Detect which cell encompasses the target text, then output its [x, y] center coordinate. 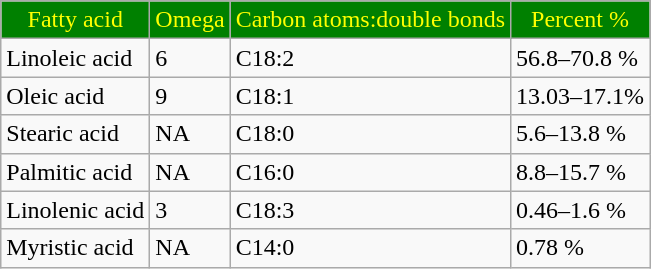
0.78 % [580, 248]
56.8–70.8 % [580, 58]
Myristic acid [76, 248]
C18:0 [370, 134]
Palmitic acid [76, 172]
Linolenic acid [76, 210]
Linoleic acid [76, 58]
8.8–15.7 % [580, 172]
13.03–17.1% [580, 96]
C16:0 [370, 172]
Oleic acid [76, 96]
C14:0 [370, 248]
C18:2 [370, 58]
C18:3 [370, 210]
5.6–13.8 % [580, 134]
Stearic acid [76, 134]
6 [190, 58]
3 [190, 210]
C18:1 [370, 96]
Omega [190, 20]
Percent % [580, 20]
0.46–1.6 % [580, 210]
Fatty acid [76, 20]
9 [190, 96]
Carbon atoms:double bonds [370, 20]
